Determine the (x, y) coordinate at the center of the cell enclosing the given text.  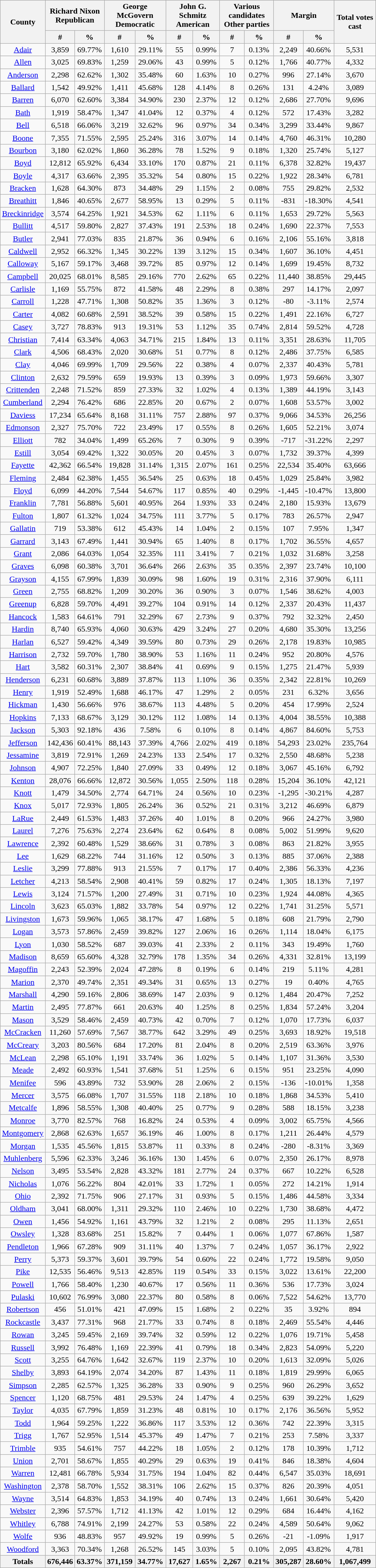
3,575 (60, 1095)
1,917 (355, 1536)
2,550 (288, 755)
32.79% (150, 957)
2,828 (120, 1171)
1,541 (120, 1070)
2,297 (355, 440)
1,610 (120, 50)
0.87% (206, 163)
17,234 (60, 415)
1,161 (120, 1221)
1.35% (206, 957)
31.36% (319, 1058)
71.75% (89, 1196)
40.77% (319, 62)
3,656 (355, 692)
46.31% (319, 138)
Johnson (23, 768)
60.41% (89, 742)
Total votes cast (355, 22)
37.06% (319, 856)
33.78% (150, 906)
20.43% (319, 604)
826 (288, 1486)
3.03% (206, 1549)
1,077 (288, 1234)
1,657 (120, 1133)
-10.01% (319, 1083)
9,062 (355, 1524)
608 (288, 919)
4,867 (288, 730)
18,691 (355, 1473)
2,316 (288, 579)
57.86% (89, 931)
9,050 (355, 1259)
11,437 (355, 604)
78.83% (89, 327)
3,859 (60, 50)
58.70% (89, 1486)
2.53% (206, 226)
5,458 (355, 1335)
Jessamine (23, 755)
1,484 (288, 995)
9,066 (288, 415)
31.25% (319, 906)
18.04% (319, 931)
1,320 (288, 150)
4,004 (288, 717)
3,089 (355, 87)
Marshall (23, 995)
4,063 (120, 339)
15,204 (288, 780)
13.61% (319, 1272)
0.54% (206, 1272)
676,446 (60, 1561)
Lee (23, 856)
23.74% (319, 566)
Lawrence (23, 843)
44.08% (319, 894)
7,276 (60, 831)
Boyle (23, 176)
69.42% (89, 453)
20.39% (319, 1486)
Daviess (23, 415)
29.32% (150, 1209)
3,582 (60, 667)
7.95% (319, 528)
3,893 (60, 1372)
231 (288, 692)
34.75% (150, 516)
639 (288, 1398)
Leslie (23, 869)
1.16% (206, 654)
2,469 (288, 1322)
2,243 (60, 969)
Hart (23, 667)
63.36% (319, 1045)
68.82% (89, 592)
1,055 (179, 780)
1.52% (206, 150)
10,280 (355, 138)
936 (60, 1536)
43.89% (89, 1083)
170 (179, 163)
87 (179, 1372)
1,107 (288, 1058)
10,269 (355, 680)
60.93% (89, 1070)
1.84% (206, 339)
38.31% (150, 1486)
863 (288, 843)
35.40% (319, 465)
7,544 (120, 491)
Menifee (23, 1083)
55.16% (319, 239)
22.16% (319, 314)
7,781 (60, 503)
782 (60, 440)
66.32% (89, 251)
Kenton (23, 780)
52.21% (319, 428)
29.82% (319, 188)
Grant (23, 553)
4,589 (288, 1524)
4,046 (60, 364)
17,627 (179, 1561)
11.13% (319, 1221)
29.11% (150, 50)
23.02% (319, 742)
732 (120, 1083)
54.62% (319, 1297)
39.79% (150, 1259)
14.21% (319, 1183)
3,670 (355, 75)
71.57% (89, 894)
17.99% (319, 705)
4,213 (60, 881)
3.07% (206, 138)
4,365 (355, 894)
2,267 (232, 1561)
Franklin (23, 503)
80.56% (89, 1045)
6,527 (60, 642)
1.21% (206, 1221)
3,514 (60, 1498)
791 (120, 617)
5,167 (60, 264)
1,780 (120, 654)
Estill (23, 453)
Hickman (23, 705)
1,542 (60, 87)
1,441 (120, 541)
62.02% (89, 150)
Pulaski (23, 1297)
66.66% (89, 780)
371,159 (120, 1561)
2,908 (120, 881)
6,781 (355, 176)
5,002 (288, 831)
3,363 (60, 1549)
Owen (23, 1221)
3,307 (355, 377)
42.01% (150, 1183)
0.65% (206, 982)
3.29% (206, 1032)
55 (179, 50)
1.37% (206, 1247)
53.38% (89, 528)
76.42% (89, 403)
John G. SchmitzAmerican (192, 16)
1,699 (288, 264)
1,607 (288, 251)
596 (60, 1083)
66.54% (89, 465)
56.22% (89, 1183)
30.05% (150, 453)
92.18% (89, 730)
5,753 (355, 730)
297 (288, 289)
1,839 (120, 579)
98 (179, 579)
572 (288, 113)
3,282 (355, 113)
Laurel (23, 831)
3,054 (60, 453)
1,966 (60, 1247)
21.87% (150, 239)
3,980 (355, 818)
14.17% (319, 289)
4,090 (355, 1070)
1.63% (206, 75)
11,440 (288, 276)
12,872 (120, 780)
1,587 (355, 1234)
3,080 (120, 1297)
37.75% (319, 352)
18.15% (319, 1108)
4,051 (355, 1486)
872 (120, 289)
Richard NixonRepublican (75, 16)
65.75% (319, 1120)
343 (288, 944)
61.53% (89, 818)
62.38% (89, 478)
59.66% (319, 377)
2,178 (288, 642)
3,351 (288, 339)
253 (288, 1436)
1,605 (288, 428)
68.75% (89, 1398)
107 (288, 528)
5,373 (60, 1259)
2,823 (288, 1347)
4,003 (355, 592)
32.29% (150, 617)
44.20% (89, 491)
19.93% (150, 377)
131 (288, 87)
894 (355, 1309)
62.33% (89, 1158)
29.16% (150, 276)
54.61% (89, 1448)
69.77% (89, 50)
2.07% (206, 465)
1,065 (120, 919)
65.26% (150, 440)
3,437 (60, 1322)
26,256 (355, 415)
846 (288, 1461)
3,889 (120, 680)
3,701 (120, 566)
1,709 (120, 364)
5,571 (355, 906)
3,255 (60, 1360)
2,396 (60, 1511)
1,491 (288, 314)
0.91% (206, 604)
59.45% (89, 1335)
1,855 (120, 1461)
10,985 (355, 642)
8,168 (120, 415)
40.43% (319, 364)
34.04% (89, 440)
Ohio (23, 1196)
1,690 (288, 226)
7,522 (288, 1297)
McCreary (23, 1045)
6,378 (288, 163)
Various candidatesOther parties (247, 16)
21.55% (150, 869)
50.64% (319, 1524)
3.24% (206, 629)
6,828 (60, 604)
4,680 (288, 629)
1.15% (206, 188)
66.06% (89, 125)
37.90% (319, 579)
0.59% (206, 1335)
0.53% (206, 1120)
15.93% (319, 503)
46.17% (150, 692)
19.71% (319, 1335)
1,546 (288, 592)
30.68% (150, 352)
24.23% (150, 755)
1,389 (288, 390)
1,834 (288, 1007)
George McGovernDemocratic (135, 16)
1,840 (120, 768)
2,450 (355, 617)
19.31% (150, 327)
6,037 (355, 1020)
16.82% (150, 1120)
26.52% (150, 1549)
Carlisle (23, 289)
19.45% (319, 264)
4,331 (288, 957)
Todd (23, 1423)
35.48% (150, 75)
659 (120, 377)
21.79% (319, 919)
Meade (23, 1070)
53.87% (150, 1146)
2,591 (120, 314)
Allen (23, 62)
1.05% (206, 1448)
1,455 (120, 478)
12,481 (60, 1473)
34.20% (150, 1372)
4,446 (355, 1322)
85 (179, 264)
-831 (288, 201)
39.82% (150, 931)
1,896 (60, 1108)
58.55% (89, 1108)
28.63% (319, 339)
65.92% (89, 163)
Garrard (23, 541)
4,399 (355, 453)
39.03% (150, 944)
Floyd (23, 491)
642 (179, 1032)
35.32% (150, 176)
1,322 (120, 453)
4,332 (355, 62)
295 (288, 1221)
65.03% (89, 906)
5,596 (60, 1158)
2,388 (355, 856)
719 (60, 528)
34.48% (150, 188)
3.41% (206, 553)
Martin (23, 1007)
54.09% (319, 1347)
3,727 (60, 327)
3,530 (355, 1058)
1,741 (288, 906)
2,922 (355, 1247)
40.41% (150, 881)
Knott (23, 793)
0.52% (206, 806)
1.00% (206, 1133)
McCracken (23, 1032)
2,952 (60, 251)
Wayne (23, 1498)
0.67% (206, 403)
31.23% (150, 1410)
Harlan (23, 642)
55.54% (319, 1322)
Clark (23, 352)
968 (120, 1322)
Breathitt (23, 201)
50.82% (150, 302)
76.99% (89, 1297)
67.79% (89, 1410)
23.49% (150, 428)
1,269 (120, 755)
40.40% (150, 1108)
1,358 (355, 1083)
10.22% (319, 1171)
219 (288, 969)
5,303 (60, 730)
62.62% (89, 75)
3,693 (288, 1032)
53.54% (89, 1171)
36.86% (150, 1423)
68.00% (89, 1209)
2,274 (120, 831)
7,414 (60, 339)
3,025 (60, 62)
3,337 (355, 1436)
19,828 (120, 465)
66.08% (89, 1095)
17.43% (319, 113)
38.69% (150, 995)
1,807 (60, 516)
56.88% (89, 503)
34.19% (150, 1498)
Owsley (23, 1234)
34.71% (150, 339)
3,022 (288, 1272)
26.29% (319, 1385)
Union (23, 1461)
2,686 (288, 100)
0.69% (206, 667)
2,395 (120, 176)
Simpson (23, 1385)
3,819 (60, 755)
1,024 (120, 516)
5,952 (355, 1410)
3,818 (355, 239)
58.95% (150, 201)
Trimble (23, 1448)
Green (23, 592)
4,281 (355, 969)
30.22% (150, 251)
Boone (23, 138)
Lincoln (23, 906)
7,355 (60, 138)
1,608 (288, 403)
0.82% (206, 881)
667 (288, 1171)
0.41% (259, 1461)
Oldham (23, 1209)
45.68% (150, 87)
39.74% (150, 1335)
59.25% (89, 1423)
60.48% (89, 843)
1,070 (288, 1020)
39.27% (150, 604)
Russell (23, 1347)
-10.47% (319, 491)
2,327 (60, 428)
64.71% (150, 793)
69.99% (89, 364)
9,513 (120, 1272)
68.67% (89, 717)
59.52% (319, 327)
0.78% (206, 843)
2,097 (355, 289)
59 (179, 881)
51.01% (89, 1309)
2.33% (206, 944)
5,563 (355, 214)
64.61% (89, 617)
Pike (23, 1272)
2.63% (206, 566)
4,579 (355, 1133)
687 (120, 944)
Henderson (23, 680)
1,191 (120, 1058)
1,846 (60, 201)
2,806 (120, 995)
2,086 (60, 553)
Scott (23, 1360)
2,350 (288, 1158)
6,098 (60, 566)
25.74% (319, 150)
1.43% (206, 1372)
436 (120, 730)
4.48% (206, 705)
194 (179, 1473)
3,334 (355, 1196)
2,814 (288, 327)
4,317 (60, 176)
0.49% (206, 768)
51.99% (319, 831)
13,800 (355, 491)
4.14% (206, 87)
4,328 (120, 957)
33.10% (150, 163)
20.47% (319, 995)
43.82% (319, 1549)
67.99% (89, 579)
1.45% (206, 1158)
47.28% (150, 969)
5,026 (355, 1360)
28 (179, 1083)
32.62% (150, 125)
142,436 (60, 742)
27.70% (319, 100)
1,430 (60, 705)
60.38% (89, 566)
21.77% (150, 1322)
69.83% (89, 62)
22.81% (319, 680)
Anderson (23, 75)
34.50% (89, 793)
78 (179, 150)
59.80% (89, 226)
2,307 (120, 667)
42,121 (355, 780)
-21 (288, 1536)
11,260 (60, 1032)
39 (179, 314)
72.25% (89, 768)
19,437 (355, 163)
429 (179, 629)
0.80% (206, 176)
1,859 (120, 1410)
23.25% (319, 1070)
909 (120, 1247)
38.90% (150, 654)
Totals (23, 1561)
1,661 (288, 1498)
2,248 (60, 390)
0.73% (206, 642)
2,294 (60, 403)
2,074 (120, 1372)
104 (179, 604)
1,707 (120, 1095)
4,472 (355, 1209)
Webster (23, 1511)
2,249 (288, 50)
3.77% (206, 516)
2.02% (206, 742)
1,483 (120, 818)
2.73% (206, 617)
10,602 (60, 1297)
39.22% (319, 1398)
LaRue (23, 818)
Bracken (23, 188)
952 (288, 654)
588 (288, 1108)
63.37% (89, 1561)
2,651 (355, 1221)
58.52% (89, 944)
1,275 (288, 667)
4,657 (355, 541)
66.78% (89, 1473)
6,585 (355, 352)
305,287 (288, 1561)
2,701 (60, 1461)
2,351 (120, 982)
161 (232, 465)
1,067,499 (355, 1561)
62.60% (89, 100)
30.63% (150, 629)
Clay (23, 364)
3,124 (60, 894)
1,819 (288, 1372)
454 (288, 705)
30.56% (150, 780)
Breckinridge (23, 214)
Crittenden (23, 390)
22,534 (288, 465)
Caldwell (23, 251)
36.19% (150, 1133)
38.84% (150, 667)
3,573 (60, 931)
18.92% (319, 1032)
1,486 (288, 1196)
957 (120, 1536)
4,541 (355, 201)
76.48% (89, 1347)
1,228 (60, 302)
6,065 (355, 1372)
2,169 (120, 1335)
2,378 (60, 1486)
2.77% (206, 1171)
56.66% (89, 705)
17.20% (150, 1045)
1,114 (288, 931)
722 (120, 428)
36.56% (319, 1410)
30.12% (150, 717)
1,209 (120, 592)
37.39% (150, 742)
16 (232, 931)
3,495 (60, 1171)
34.90% (150, 100)
2,386 (288, 869)
83.68% (89, 1234)
Butler (23, 239)
Fulton (23, 516)
1,805 (120, 806)
6.32% (319, 692)
41.04% (150, 113)
1,054 (120, 553)
Fayette (23, 465)
82.57% (89, 1120)
0.79% (206, 1347)
3,955 (355, 843)
3,992 (60, 1347)
19.83% (319, 642)
Jackson (23, 730)
15.82% (150, 1234)
77.88% (89, 869)
4,155 (60, 579)
1,311 (120, 1209)
19.58% (319, 1259)
21.82% (319, 843)
29,445 (355, 276)
0.55% (206, 428)
-1.09% (319, 1536)
2,020 (120, 352)
8,659 (60, 957)
30.64% (319, 1498)
30.20% (150, 592)
64.25% (89, 214)
Christian (23, 339)
2.03% (206, 995)
481 (120, 1398)
38.85% (319, 276)
419 (232, 742)
Rowan (23, 1335)
Marion (23, 982)
2,397 (288, 566)
6,111 (355, 579)
13,256 (355, 629)
2,755 (60, 592)
64.76% (89, 1360)
Clinton (23, 377)
13,199 (355, 957)
31.16% (150, 856)
3,074 (355, 428)
2.54% (206, 755)
1,315 (179, 465)
37.43% (150, 226)
-8.31% (319, 1146)
Monroe (23, 1120)
3,246 (120, 1158)
1,535 (60, 1146)
75.70% (89, 428)
59.16% (89, 995)
70.34% (89, 1549)
45.43% (150, 528)
Knox (23, 806)
235,764 (355, 742)
755 (288, 188)
2,947 (355, 516)
18.13% (319, 881)
1.08% (206, 717)
64.83% (89, 1498)
1,514 (120, 1436)
7,133 (60, 717)
20.63% (150, 1007)
4,566 (355, 1120)
2.46% (206, 1209)
Carroll (23, 302)
3,041 (60, 1209)
1,411 (120, 87)
40.73% (150, 1020)
1,702 (288, 541)
McLean (23, 1058)
71.52% (89, 390)
55.75% (89, 289)
63,666 (355, 465)
5,238 (355, 755)
0.19% (206, 969)
44.19% (319, 390)
2,176 (288, 1410)
79.59% (89, 377)
Metcalfe (23, 1108)
3,203 (60, 1045)
1.93% (206, 503)
68.01% (89, 276)
Nicholas (23, 1183)
2,774 (120, 793)
38.66% (150, 843)
22,200 (355, 1272)
58.54% (89, 881)
3,982 (355, 478)
77.03% (89, 239)
88,143 (120, 742)
52.49% (89, 692)
77.31% (89, 1322)
54.92% (89, 1221)
1,057 (288, 1247)
46.69% (319, 806)
38.62% (319, 592)
Cumberland (23, 403)
32.35% (150, 553)
Adair (23, 50)
612 (120, 528)
52.95% (89, 1436)
3.53% (206, 1423)
4,287 (355, 793)
0.16% (259, 239)
27.14% (319, 75)
0.94% (206, 239)
59.17% (89, 264)
885 (288, 856)
4,035 (60, 1410)
2,106 (288, 239)
41.58% (150, 289)
11,705 (355, 339)
792 (288, 617)
35.03% (319, 1473)
1,328 (60, 1234)
1,211 (288, 1133)
1,583 (60, 617)
112 (179, 717)
19.49% (319, 944)
3,024 (355, 1284)
1,259 (120, 62)
28,076 (60, 780)
5,410 (355, 1095)
3,204 (355, 1007)
3.12% (206, 251)
37.26% (150, 818)
67.86% (319, 1234)
3,468 (120, 264)
3.92% (319, 1309)
39.59% (150, 642)
6,175 (355, 931)
48.68% (319, 755)
6,547 (288, 1473)
783 (288, 516)
36.64% (150, 566)
10.39% (319, 1448)
8,978 (355, 1158)
1.65% (206, 1561)
1,653 (288, 214)
72.91% (89, 755)
1,613 (288, 1360)
64.19% (89, 1372)
31.75% (150, 1473)
3,601 (120, 1259)
18.38% (319, 1461)
1,760 (355, 944)
-30.21% (319, 793)
34.77% (150, 1561)
40.67% (150, 1284)
60 (179, 75)
6,099 (60, 491)
Magoffin (23, 969)
Shelby (23, 1372)
Powell (23, 1284)
421 (120, 1309)
54,293 (288, 742)
81 (179, 1045)
30.94% (150, 541)
3,369 (355, 1146)
2.04% (206, 1045)
4,760 (288, 138)
1,767 (60, 1436)
768 (120, 1120)
45.37% (150, 1436)
2,827 (120, 226)
Mercer (23, 1095)
230 (179, 100)
2.29% (206, 289)
1,853 (120, 1498)
6,434 (120, 163)
147 (179, 995)
57.24% (319, 1007)
Nelson (23, 1171)
3,574 (60, 214)
1,642 (120, 1360)
26.17% (319, 1158)
8,732 (355, 264)
Trigg (23, 1436)
65.93% (89, 629)
Fleming (23, 478)
1,688 (120, 692)
5,017 (60, 806)
-717 (288, 440)
3,180 (60, 150)
191 (179, 226)
47.71% (89, 302)
4,236 (355, 869)
5,127 (355, 150)
67.49% (89, 541)
3,623 (60, 906)
12,812 (60, 163)
2.50% (206, 780)
3,652 (355, 1385)
57.69% (89, 1032)
2,180 (288, 503)
40.29% (150, 1461)
951 (288, 1070)
272 (288, 1183)
4,060 (120, 629)
Morgan (23, 1146)
Taylor (23, 1410)
1,964 (60, 1423)
4,728 (355, 327)
Bourbon (23, 150)
40.66% (319, 50)
58.47% (89, 113)
1,922 (288, 176)
40.95% (150, 503)
9,620 (355, 831)
1,973 (288, 377)
0.50% (206, 856)
74.91% (89, 1524)
33.74% (150, 1058)
3,219 (120, 125)
Livingston (23, 919)
2,868 (60, 1133)
27.49% (150, 894)
1,552 (120, 1486)
59.96% (89, 919)
1.40% (206, 541)
859 (120, 390)
6,518 (60, 125)
1,868 (288, 1095)
Lyon (23, 944)
59.37% (89, 1259)
72.93% (89, 806)
1.11% (206, 214)
Calloway (23, 264)
4,765 (355, 982)
33.44% (319, 125)
1,268 (120, 1549)
1,200 (120, 894)
3,129 (120, 717)
251 (120, 1234)
Carter (23, 314)
2.18% (206, 1095)
4,162 (355, 1511)
4,082 (60, 314)
873 (120, 188)
38.52% (150, 314)
-18.30% (319, 201)
2,199 (120, 1524)
1,882 (120, 906)
59.42% (89, 642)
1.10% (206, 680)
4,907 (60, 768)
29.53% (150, 1398)
6,528 (355, 1171)
1,921 (120, 214)
4,766 (179, 742)
Campbell (23, 276)
63.66% (89, 176)
Barren (23, 100)
31.14% (150, 465)
145 (179, 1549)
Muhlenberg (23, 1158)
Wolfe (23, 1536)
48.83% (89, 1536)
2,095 (288, 1549)
3,770 (60, 1120)
7,197 (355, 881)
1.72% (206, 1183)
Mason (23, 1020)
804 (120, 1183)
96 (179, 125)
3,315 (355, 1423)
4,451 (355, 251)
3,067 (288, 768)
65.10% (89, 1058)
906 (120, 1196)
2,492 (60, 1070)
32.32% (319, 617)
58.40% (89, 1284)
Bath (23, 113)
1,924 (288, 894)
264 (179, 503)
2,024 (120, 969)
2,595 (120, 138)
1,815 (120, 1146)
Bullitt (23, 226)
1,499 (120, 440)
Pendleton (23, 1247)
1,345 (120, 251)
3,976 (355, 1045)
1.36% (206, 302)
45.56% (89, 1146)
3,238 (355, 1108)
7,553 (355, 226)
Logan (23, 931)
68.43% (89, 352)
27.33% (150, 390)
6,070 (60, 100)
1.29% (206, 692)
75.63% (89, 831)
2,519 (288, 1045)
2,449 (60, 818)
1,325 (120, 1385)
4,491 (120, 604)
49.74% (89, 982)
10,388 (355, 717)
960 (288, 1385)
-1,445 (288, 491)
5,531 (355, 50)
32.09% (319, 1360)
110 (179, 1209)
46 (179, 1133)
3,258 (355, 553)
38.77% (150, 1032)
9,867 (355, 125)
0.85% (206, 491)
Jefferson (23, 742)
Hancock (23, 617)
2,342 (288, 680)
64.03% (89, 553)
71.55% (89, 138)
Perry (23, 1259)
5,934 (120, 1473)
36.16% (150, 1158)
742 (288, 1423)
5.11% (319, 969)
1,732 (288, 453)
27 (232, 629)
0.30% (206, 440)
41.13% (150, 1511)
Madison (23, 957)
56.46% (89, 1272)
1,628 (60, 188)
45.16% (319, 768)
36.54% (150, 478)
0.64% (206, 831)
6,788 (60, 1524)
44.58% (319, 1196)
28.60% (319, 1561)
1,120 (60, 1398)
56.33% (319, 869)
1,673 (60, 919)
County (23, 22)
181 (179, 1171)
38.67% (150, 705)
42,362 (60, 465)
Rockcastle (23, 1322)
65.64% (89, 415)
27.17% (150, 1196)
44.22% (150, 1448)
4,576 (355, 654)
996 (288, 75)
2,941 (60, 239)
Warren (23, 1473)
Montgomery (23, 1133)
Elliott (23, 440)
Robertson (23, 1309)
54.67% (150, 491)
5,220 (355, 1347)
1,029 (288, 478)
316 (179, 138)
Edmonson (23, 428)
31.68% (319, 553)
128 (179, 87)
6,727 (355, 314)
-31.22% (319, 440)
3,529 (60, 1020)
770 (179, 276)
35.30% (319, 629)
38.55% (319, 717)
21.47% (319, 667)
49.34% (150, 982)
-80 (288, 302)
1,302 (120, 75)
1.12% (206, 327)
4,290 (60, 995)
Woodford (23, 1549)
-280 (288, 1146)
0.33% (206, 1146)
130 (179, 1158)
Boyd (23, 163)
1,914 (355, 1183)
127 (179, 931)
106 (179, 1486)
2,486 (288, 352)
1,529 (120, 843)
43.32% (150, 1171)
25.84% (319, 478)
4,781 (355, 1549)
-136 (288, 1083)
32.67% (150, 1360)
26.57% (319, 516)
26.44% (319, 1133)
47.09% (150, 1309)
5,601 (120, 503)
12,535 (60, 1272)
4,349 (120, 642)
53.57% (319, 403)
84.60% (319, 730)
2,495 (60, 1007)
-3.11% (319, 302)
64.30% (89, 188)
37.68% (150, 1070)
53.90% (150, 1083)
6,792 (355, 768)
32.82% (319, 163)
31.55% (150, 1095)
Spencer (23, 1398)
8,740 (60, 629)
266 (179, 566)
1,456 (60, 1221)
Bell (23, 125)
1,772 (288, 1259)
Hopkins (23, 717)
Hardin (23, 629)
40.65% (89, 201)
28.34% (319, 176)
Grayson (23, 579)
0.81% (206, 1410)
30.09% (150, 579)
20,025 (60, 276)
7,252 (355, 995)
77.87% (89, 1007)
2.88% (206, 415)
536 (288, 1284)
58.67% (89, 1461)
5,781 (355, 364)
13,679 (355, 503)
60.31% (89, 667)
5,420 (355, 1498)
62.57% (89, 1385)
38.17% (150, 919)
68.22% (89, 856)
65.60% (89, 957)
97 (232, 415)
23.64% (150, 831)
6,879 (355, 806)
22.85% (150, 403)
3,384 (120, 100)
2,574 (355, 302)
976 (120, 705)
67.28% (89, 1247)
966 (288, 818)
27.09% (150, 768)
16.44% (319, 1511)
1,730 (288, 1209)
Washington (23, 1486)
19,518 (355, 1032)
4.24% (319, 87)
Harrison (23, 654)
39.72% (150, 264)
20.80% (319, 654)
1,305 (288, 881)
13,770 (355, 1297)
Lewis (23, 894)
7,567 (120, 1032)
29.06% (150, 62)
Greenup (23, 604)
0.60% (206, 1259)
2,532 (355, 188)
3,245 (60, 1335)
57.57% (89, 1511)
9,696 (355, 100)
6,231 (60, 680)
1,230 (120, 1284)
935 (60, 1448)
2,632 (60, 377)
139 (179, 251)
1,030 (60, 944)
2,285 (60, 1385)
4,506 (60, 352)
4,517 (60, 226)
39.37% (319, 453)
2,677 (120, 201)
661 (120, 1007)
Graves (23, 566)
1.60% (206, 579)
215 (179, 339)
29.56% (150, 364)
835 (120, 239)
36.55% (319, 541)
29.99% (319, 1372)
0.71% (206, 894)
43.79% (150, 1221)
36.17% (319, 1247)
1,032 (288, 553)
Ballard (23, 87)
82 (232, 1473)
2,524 (355, 705)
2,790 (355, 919)
42.85% (150, 1272)
63.34% (89, 339)
-1,295 (288, 793)
10,100 (355, 566)
43 (179, 62)
1,222 (120, 1423)
62.63% (89, 1133)
5,939 (355, 667)
8,585 (120, 276)
686 (120, 403)
Whitley (23, 1524)
3,212 (288, 806)
Margin (304, 16)
744 (120, 856)
Letcher (23, 881)
58.46% (89, 1020)
26.24% (150, 806)
67 (179, 617)
2,732 (60, 654)
1,479 (60, 793)
0.93% (206, 1196)
0.32% (259, 755)
25.24% (150, 138)
32.81% (319, 957)
29.72% (319, 214)
52.39% (89, 969)
37.87% (150, 680)
2,370 (60, 982)
2,484 (60, 478)
Casey (23, 327)
133 (179, 755)
38.68% (319, 1209)
1,860 (120, 150)
Henry (23, 692)
61.32% (89, 516)
4,604 (355, 1461)
456 (60, 1309)
Gallatin (23, 528)
0.70% (206, 1020)
